Return the [X, Y] coordinate for the center point of the cell that contains the specified text.  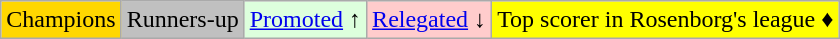
Champions [61, 20]
Runners-up [182, 20]
Promoted ↑ [305, 20]
Top scorer in Rosenborg's league ♦ [666, 20]
Relegated ↓ [430, 20]
